Return the (x, y) coordinate for the center point of the cell that contains the specified text.  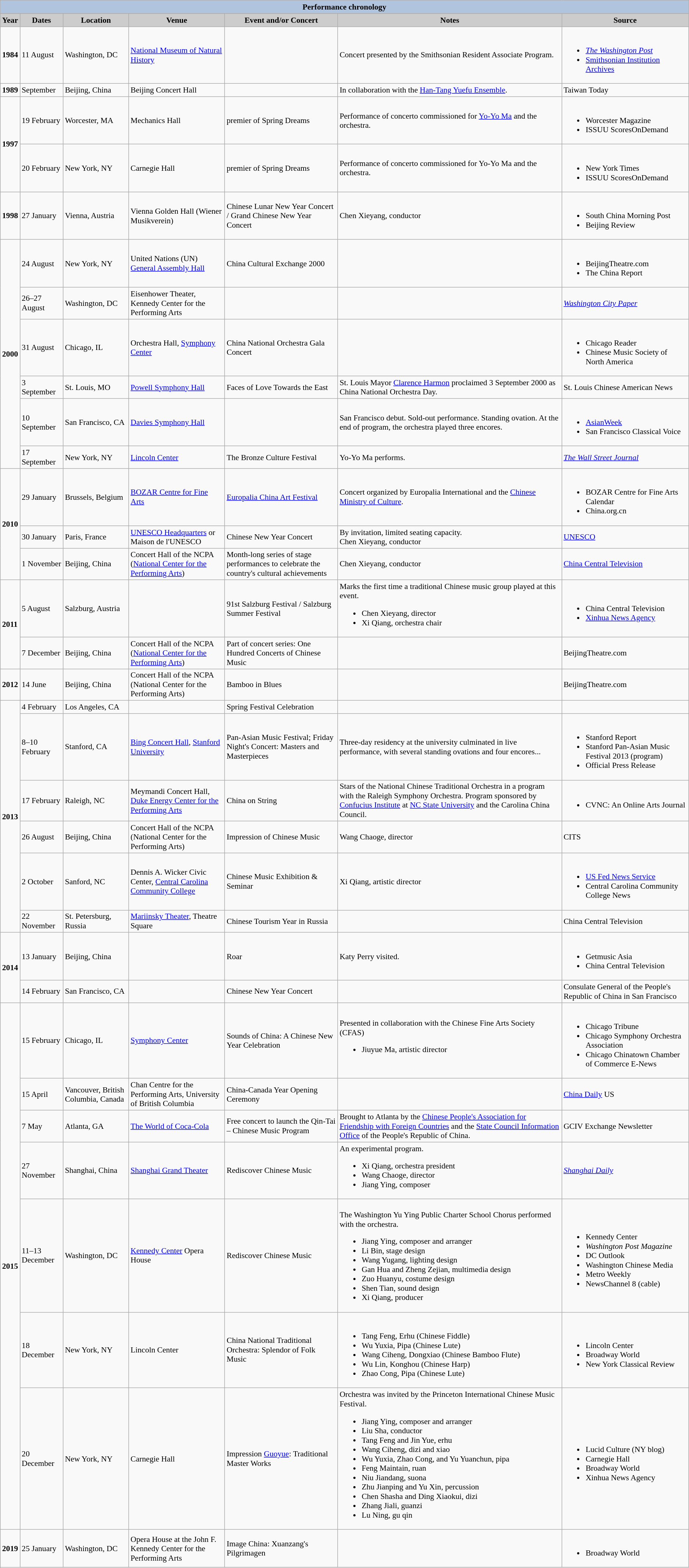
2012 (10, 684)
AsianWeekSan Francisco Classical Voice (625, 423)
Image China: Xuanzang's Pilgrimagen (281, 1549)
Xi Qiang, artistic director (450, 881)
7 December (42, 653)
National Museum of Natural History (176, 55)
Getmusic AsiaChina Central Television (625, 957)
2014 (10, 968)
Mariinsky Theater, Theatre Square (176, 922)
Wang Chaoge, director (450, 837)
Eisenhower Theater, Kennedy Center for the Performing Arts (176, 303)
17 February (42, 801)
Broadway World (625, 1549)
1 November (42, 564)
13 January (42, 957)
2000 (10, 354)
South China Morning PostBeijing Review (625, 216)
Location (96, 20)
Worcester, MA (96, 120)
Shanghai, China (96, 1171)
Concert organized by Europalia International and the Chinese Ministry of Culture. (450, 497)
Marks the first time a traditional Chinese music group played at this event.Chen Xieyang, directorXi Qiang, orchestra chair (450, 609)
China on String (281, 801)
Three-day residency at the university culminated in live performance, with several standing ovations and four encores... (450, 747)
2015 (10, 1266)
Atlanta, GA (96, 1127)
CVNC: An Online Arts Journal (625, 801)
Los Angeles, CA (96, 707)
Brussels, Belgium (96, 497)
BeijingTheatre.comThe China Report (625, 264)
By invitation, limited seating capacity.Chen Xieyang, conductor (450, 537)
Chan Centre for the Performing Arts, University of British Columbia (176, 1094)
Venue (176, 20)
Concert presented by the Smithsonian Resident Associate Program. (450, 55)
26 August (42, 837)
The World of Coca-Cola (176, 1127)
Vancouver, British Columbia, Canada (96, 1094)
CITS (625, 837)
US Fed News ServiceCentral Carolina Community College News (625, 881)
91st Salzburg Festival / Salzburg Summer Festival (281, 609)
30 January (42, 537)
Part of concert series: One Hundred Concerts of Chinese Music (281, 653)
Dates (42, 20)
19 February (42, 120)
Event and/or Concert (281, 20)
24 August (42, 264)
5 August (42, 609)
Taiwan Today (625, 90)
San Francisco debut. Sold-out performance. Standing ovation. At the end of program, the orchestra played three encores. (450, 423)
2011 (10, 625)
14 June (42, 684)
27 January (42, 216)
1998 (10, 216)
Presented in collaboration with the Chinese Fine Arts Society (CFAS)Jiuyue Ma, artistic director (450, 1041)
Chicago ReaderChinese Music Society of North America (625, 347)
10 September (42, 423)
Month-long series of stage performances to celebrate the country's cultural achievements (281, 564)
UNESCO (625, 537)
Orchestra Hall, Symphony Center (176, 347)
Lincoln CenterBroadway WorldNew York Classical Review (625, 1350)
1984 (10, 55)
Chinese Music Exhibition & Seminar (281, 881)
2010 (10, 524)
Worcester MagazineISSUU ScoresOnDemand (625, 120)
St. Petersburg, Russia (96, 922)
22 November (42, 922)
Spring Festival Celebration (281, 707)
Dennis A. Wicker Civic Center, Central Carolina Community College (176, 881)
Pan-Asian Music Festival; Friday Night's Concert: Masters and Masterpieces (281, 747)
4 February (42, 707)
Free concert to launch the Qin-Tai – Chinese Music Program (281, 1127)
Source (625, 20)
20 December (42, 1459)
Beijing Concert Hall (176, 90)
Shanghai Daily (625, 1171)
2013 (10, 817)
20 February (42, 168)
15 April (42, 1094)
United Nations (UN) General Assembly Hall (176, 264)
Notes (450, 20)
BOZAR Centre for Fine Arts CalendarChina.org.cn (625, 497)
Bamboo in Blues (281, 684)
September (42, 90)
Faces of Love Towards the East (281, 387)
St. Louis Chinese American News (625, 387)
Symphony Center (176, 1041)
11 August (42, 55)
Impression Guoyue: Traditional Master Works (281, 1459)
Mechanics Hall (176, 120)
Shanghai Grand Theater (176, 1171)
Consulate General of the People's Republic of China in San Francisco (625, 991)
17 September (42, 458)
GCIV Exchange Newsletter (625, 1127)
31 August (42, 347)
St. Louis, MO (96, 387)
Vienna Golden Hall (Wiener Musikverein) (176, 216)
11–13 December (42, 1256)
Opera House at the John F. Kennedy Center for the Performing Arts (176, 1549)
2 October (42, 881)
Impression of Chinese Music (281, 837)
Chinese Lunar New Year Concert / Grand Chinese New Year Concert (281, 216)
China National Traditional Orchestra: Splendor of Folk Music (281, 1350)
Yo-Yo Ma performs. (450, 458)
29 January (42, 497)
Stanford ReportStanford Pan-Asian Music Festival 2013 (program)Official Press Release (625, 747)
Kennedy Center Opera House (176, 1256)
26–27 August (42, 303)
St. Louis Mayor Clarence Harmon proclaimed 3 September 2000 as China National Orchestra Day. (450, 387)
27 November (42, 1171)
China National Orchestra Gala Concert (281, 347)
Europalia China Art Festival (281, 497)
Year (10, 20)
Roar (281, 957)
The Bronze Culture Festival (281, 458)
Kennedy CenterWashington Post MagazineDC OutlookWashington Chinese MediaMetro WeeklyNewsChannel 8 (cable) (625, 1256)
Sounds of China: A Chinese New Year Celebration (281, 1041)
Davies Symphony Hall (176, 423)
Paris, France (96, 537)
Salzburg, Austria (96, 609)
UNESCO Headquarters or Maison de l'UNESCO (176, 537)
Sanford, NC (96, 881)
Performance chronology (345, 7)
Vienna, Austria (96, 216)
7 May (42, 1127)
New York TimesISSUU ScoresOnDemand (625, 168)
14 February (42, 991)
China Central TelevisionXinhua News Agency (625, 609)
1989 (10, 90)
18 December (42, 1350)
BOZAR Centre for Fine Arts (176, 497)
Lucid Culture (NY blog)Carnegie HallBroadway WorldXinhua News Agency (625, 1459)
Bing Concert Hall, Stanford University (176, 747)
Katy Perry visited. (450, 957)
The Washington PostSmithsonian Institution Archives (625, 55)
8–10 February (42, 747)
China-Canada Year Opening Ceremony (281, 1094)
China Daily US (625, 1094)
China Cultural Exchange 2000 (281, 264)
1997 (10, 144)
In collaboration with the Han-Tang Yuefu Ensemble. (450, 90)
Meymandi Concert Hall, Duke Energy Center for the Performing Arts (176, 801)
2019 (10, 1549)
25 January (42, 1549)
Powell Symphony Hall (176, 387)
3 September (42, 387)
Chicago TribuneChicago Symphony Orchestra AssociationChicago Chinatown Chamber of Commerce E-News (625, 1041)
An experimental program.Xi Qiang, orchestra presidentWang Chaoge, directorJiang Ying, composer (450, 1171)
Chinese Tourism Year in Russia (281, 922)
Raleigh, NC (96, 801)
The Wall Street Journal (625, 458)
Stanford, CA (96, 747)
15 February (42, 1041)
Washington City Paper (625, 303)
